Provide the [x, y] coordinate of the cell's center where the given text is located.  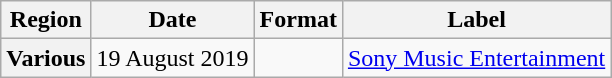
Label [476, 20]
Format [298, 20]
Sony Music Entertainment [476, 58]
Date [172, 20]
Region [46, 20]
19 August 2019 [172, 58]
Various [46, 58]
